Detect which cell encompasses the target text, then output its [x, y] center coordinate. 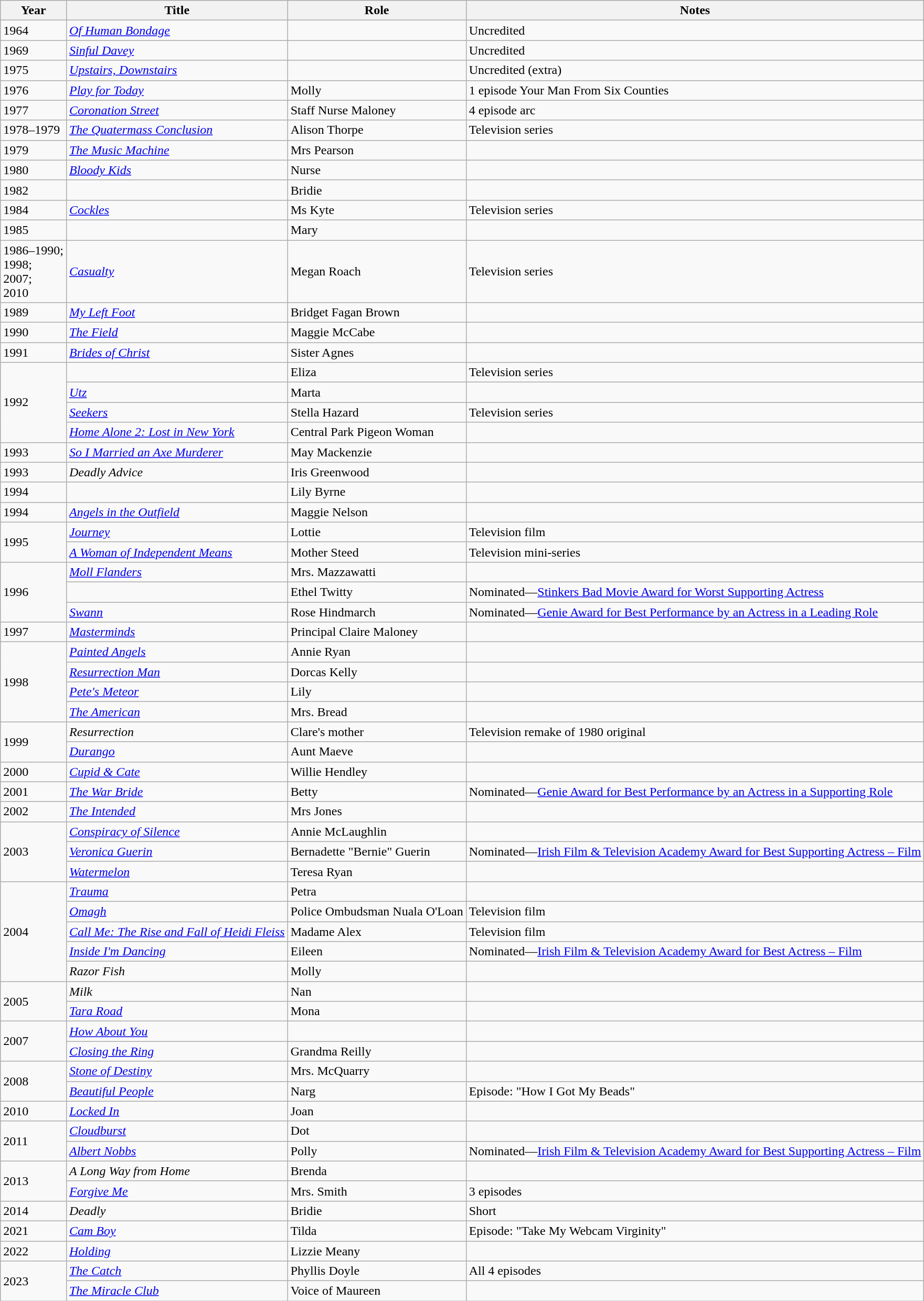
Principal Claire Maloney [377, 632]
Mrs. Mazzawatti [377, 572]
Mrs. Smith [377, 1191]
Nurse [377, 170]
Sister Agnes [377, 353]
A Long Way from Home [177, 1171]
1964 [34, 30]
2002 [34, 812]
Nominated—Genie Award for Best Performance by an Actress in a Leading Role [695, 612]
The Intended [177, 812]
Deadly [177, 1211]
2000 [34, 772]
1995 [34, 542]
1978–1979 [34, 130]
Clare's mother [377, 732]
Annie McLaughlin [377, 831]
4 episode arc [695, 110]
My Left Foot [177, 313]
Resurrection [177, 732]
Lottie [377, 532]
1984 [34, 210]
Durango [177, 752]
The American [177, 712]
Nominated—Irish Film & Television Academy Award for Best Actress – Film [695, 952]
Bloody Kids [177, 170]
2004 [34, 931]
Milk [177, 991]
Tilda [377, 1231]
Razor Fish [177, 972]
Lily Byrne [377, 492]
1989 [34, 313]
Albert Nobbs [177, 1151]
Cam Boy [177, 1231]
The Field [177, 333]
Deadly Advice [177, 472]
Maggie McCabe [377, 333]
Eliza [377, 372]
Play for Today [177, 90]
Trauma [177, 891]
1992 [34, 402]
1998 [34, 682]
How About You [177, 1031]
Rose Hindmarch [377, 612]
Conspiracy of Silence [177, 831]
Cloudburst [177, 1131]
Pete's Meteor [177, 692]
Swann [177, 612]
Closing the Ring [177, 1051]
Notes [695, 10]
Watermelon [177, 871]
Joan [377, 1111]
Maggie Nelson [377, 512]
May Mackenzie [377, 452]
Bernadette "Bernie" Guerin [377, 851]
2021 [34, 1231]
1979 [34, 150]
2008 [34, 1081]
Iris Greenwood [377, 472]
2005 [34, 1001]
The Catch [177, 1271]
Inside I'm Dancing [177, 952]
Role [377, 10]
Dorcas Kelly [377, 672]
Phyllis Doyle [377, 1271]
1990 [34, 333]
Mary [377, 230]
Petra [377, 891]
Alison Thorpe [377, 130]
Mother Steed [377, 552]
Voice of Maureen [377, 1291]
2022 [34, 1251]
1977 [34, 110]
The Quatermass Conclusion [177, 130]
Brenda [377, 1171]
Mona [377, 1011]
Casualty [177, 272]
Omagh [177, 911]
Betty [377, 792]
1982 [34, 190]
Journey [177, 532]
Nominated—Stinkers Bad Movie Award for Worst Supporting Actress [695, 592]
Stella Hazard [377, 412]
All 4 episodes [695, 1271]
Episode: "Take My Webcam Virginity" [695, 1231]
Nominated—Genie Award for Best Performance by an Actress in a Supporting Role [695, 792]
2001 [34, 792]
Madame Alex [377, 931]
1986–1990; 1998; 2007; 2010 [34, 272]
2014 [34, 1211]
Lizzie Meany [377, 1251]
Polly [377, 1151]
1999 [34, 742]
Willie Hendley [377, 772]
Veronica Guerin [177, 851]
3 episodes [695, 1191]
The Miracle Club [177, 1291]
Mrs. McQuarry [377, 1071]
2003 [34, 851]
Forgive Me [177, 1191]
Dot [377, 1131]
Eileen [377, 952]
Painted Angels [177, 652]
Mrs Pearson [377, 150]
Moll Flanders [177, 572]
Television remake of 1980 original [695, 732]
The War Bride [177, 792]
Lily [377, 692]
Annie Ryan [377, 652]
Police Ombudsman Nuala O'Loan [377, 911]
Coronation Street [177, 110]
Seekers [177, 412]
1997 [34, 632]
1 episode Your Man From Six Counties [695, 90]
Mrs. Bread [377, 712]
Bridget Fagan Brown [377, 313]
Angels in the Outfield [177, 512]
Holding [177, 1251]
2013 [34, 1181]
1976 [34, 90]
Mrs Jones [377, 812]
Of Human Bondage [177, 30]
1985 [34, 230]
1980 [34, 170]
2023 [34, 1281]
Sinful Davey [177, 50]
Nan [377, 991]
Central Park Pigeon Woman [377, 432]
Call Me: The Rise and Fall of Heidi Fleiss [177, 931]
Ethel Twitty [377, 592]
The Music Machine [177, 150]
Resurrection Man [177, 672]
1975 [34, 70]
Brides of Christ [177, 353]
Beautiful People [177, 1091]
2011 [34, 1141]
Cupid & Cate [177, 772]
Uncredited (extra) [695, 70]
A Woman of Independent Means [177, 552]
Short [695, 1211]
Title [177, 10]
Episode: "How I Got My Beads" [695, 1091]
Cockles [177, 210]
Ms Kyte [377, 210]
Utz [177, 392]
Marta [377, 392]
Teresa Ryan [377, 871]
Upstairs, Downstairs [177, 70]
Home Alone 2: Lost in New York [177, 432]
Aunt Maeve [377, 752]
Locked In [177, 1111]
1996 [34, 592]
Year [34, 10]
Grandma Reilly [377, 1051]
1991 [34, 353]
Masterminds [177, 632]
Television mini-series [695, 552]
2010 [34, 1111]
1969 [34, 50]
Stone of Destiny [177, 1071]
So I Married an Axe Murderer [177, 452]
Narg [377, 1091]
Megan Roach [377, 272]
Staff Nurse Maloney [377, 110]
2007 [34, 1041]
Tara Road [177, 1011]
